Pinpoint the cell where the given text exists, returning its (X, Y) midpoint coordinate. 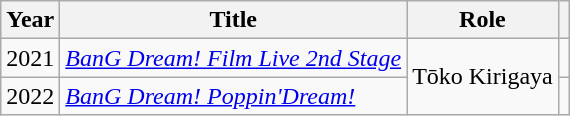
Title (234, 20)
2021 (30, 58)
BanG Dream! Poppin'Dream! (234, 96)
2022 (30, 96)
Tōko Kirigaya (483, 77)
Year (30, 20)
BanG Dream! Film Live 2nd Stage (234, 58)
Role (483, 20)
